Output the [x, y] coordinate of the center of the cell containing the given text.  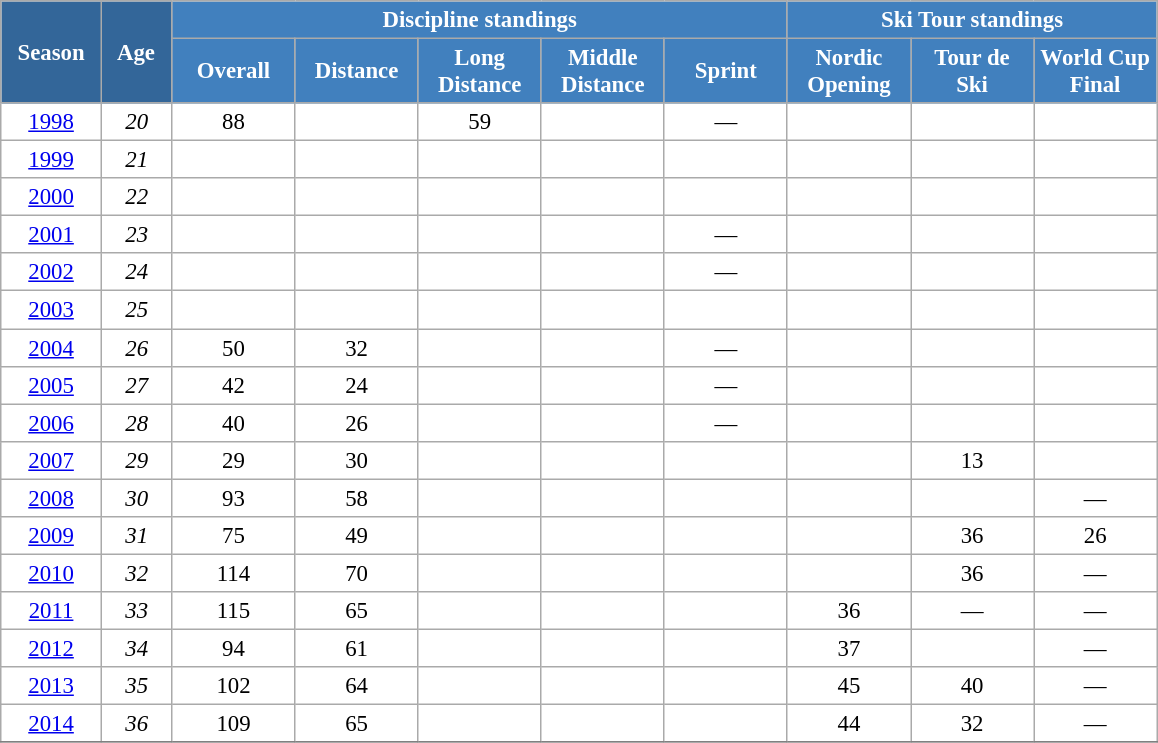
2014 [52, 724]
115 [234, 611]
NordicOpening [848, 72]
61 [356, 648]
21 [136, 160]
2008 [52, 498]
Sprint [726, 72]
2005 [52, 385]
49 [356, 536]
2006 [52, 423]
35 [136, 686]
2013 [52, 686]
93 [234, 498]
2007 [52, 460]
Ski Tour standings [972, 20]
2010 [52, 573]
1999 [52, 160]
70 [356, 573]
Season [52, 52]
75 [234, 536]
27 [136, 385]
13 [972, 460]
Age [136, 52]
59 [480, 122]
33 [136, 611]
109 [234, 724]
Distance [356, 72]
42 [234, 385]
22 [136, 197]
64 [356, 686]
Discipline standings [480, 20]
Tour deSki [972, 72]
2002 [52, 273]
31 [136, 536]
2001 [52, 235]
2004 [52, 348]
102 [234, 686]
2009 [52, 536]
1998 [52, 122]
20 [136, 122]
45 [848, 686]
34 [136, 648]
2000 [52, 197]
88 [234, 122]
25 [136, 310]
23 [136, 235]
Middle Distance [602, 72]
Overall [234, 72]
94 [234, 648]
2012 [52, 648]
Long Distance [480, 72]
2011 [52, 611]
114 [234, 573]
37 [848, 648]
World CupFinal [1096, 72]
28 [136, 423]
58 [356, 498]
50 [234, 348]
44 [848, 724]
2003 [52, 310]
